Return the (x, y) coordinate for the center point of the cell that contains the specified text.  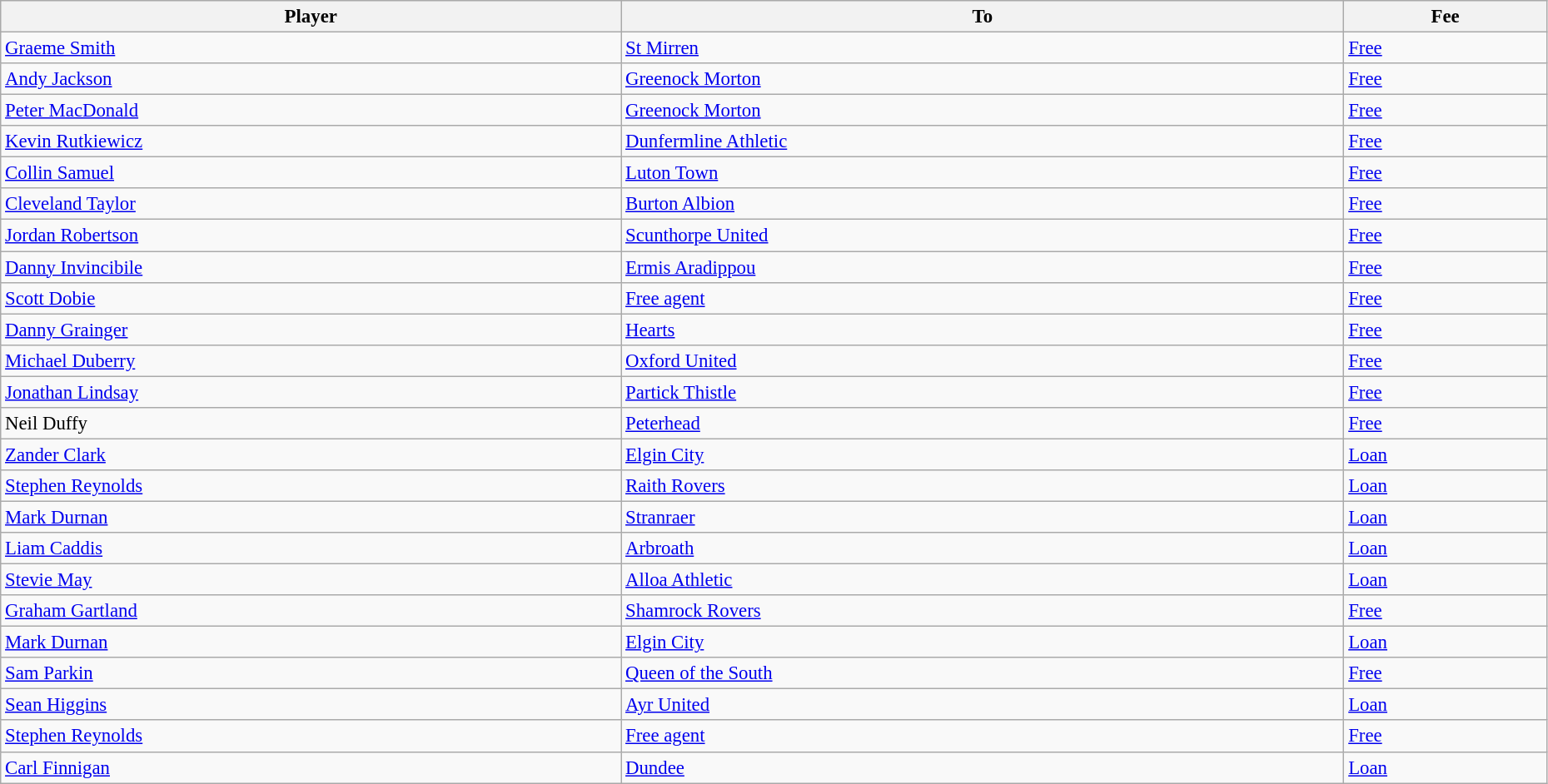
Ayr United (983, 705)
Burton Albion (983, 204)
Partick Thistle (983, 392)
Cleveland Taylor (311, 204)
Raith Rovers (983, 486)
Dundee (983, 767)
Kevin Rutkiewicz (311, 141)
Stevie May (311, 580)
Fee (1446, 17)
To (983, 17)
Jordan Robertson (311, 236)
Liam Caddis (311, 548)
Oxford United (983, 360)
Danny Grainger (311, 330)
Sean Higgins (311, 705)
Michael Duberry (311, 360)
Sam Parkin (311, 673)
Luton Town (983, 173)
Scott Dobie (311, 298)
Ermis Aradippou (983, 267)
Player (311, 17)
Carl Finnigan (311, 767)
Peterhead (983, 424)
Danny Invincibile (311, 267)
Dunfermline Athletic (983, 141)
St Mirren (983, 48)
Graham Gartland (311, 611)
Jonathan Lindsay (311, 392)
Peter MacDonald (311, 111)
Andy Jackson (311, 79)
Collin Samuel (311, 173)
Graeme Smith (311, 48)
Hearts (983, 330)
Stranraer (983, 517)
Arbroath (983, 548)
Zander Clark (311, 454)
Neil Duffy (311, 424)
Queen of the South (983, 673)
Shamrock Rovers (983, 611)
Scunthorpe United (983, 236)
Alloa Athletic (983, 580)
